From the cell containing the given text, extract its center point as [x, y] coordinate. 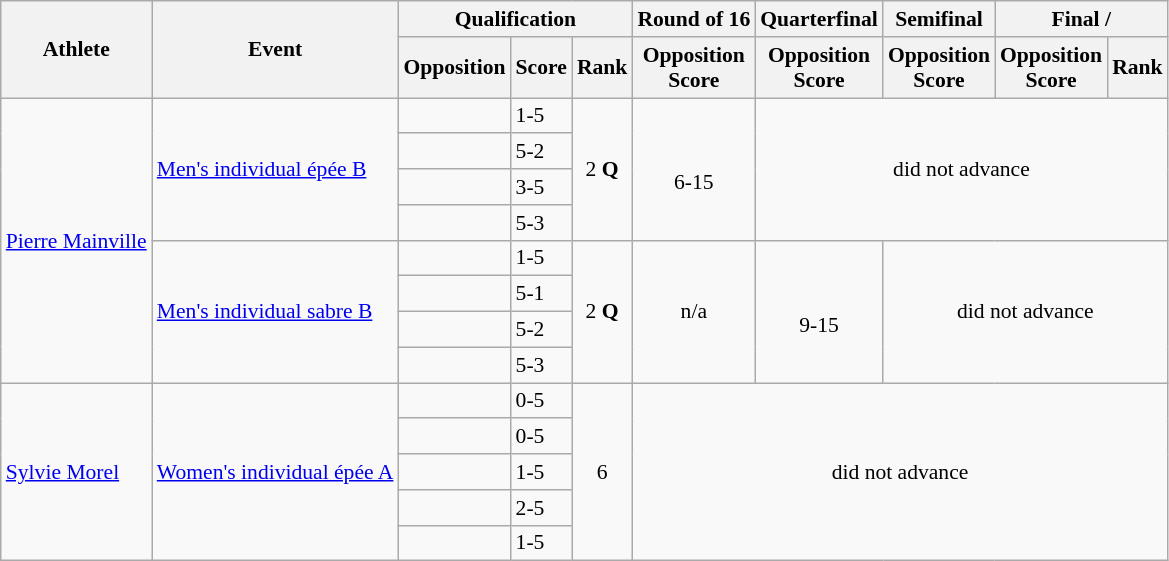
Sylvie Morel [76, 472]
Women's individual épée A [276, 472]
3-5 [542, 187]
Quarterfinal [819, 19]
Athlete [76, 50]
Final / [1082, 19]
6-15 [694, 169]
5-1 [542, 294]
n/a [694, 311]
Opposition [454, 68]
Men's individual épée B [276, 169]
Semifinal [939, 19]
Event [276, 50]
Score [542, 68]
9-15 [819, 311]
Round of 16 [694, 19]
2-5 [542, 508]
6 [602, 472]
Qualification [515, 19]
Pierre Mainville [76, 240]
Men's individual sabre B [276, 311]
